Pinpoint the cell where the given text exists, returning its (x, y) midpoint coordinate. 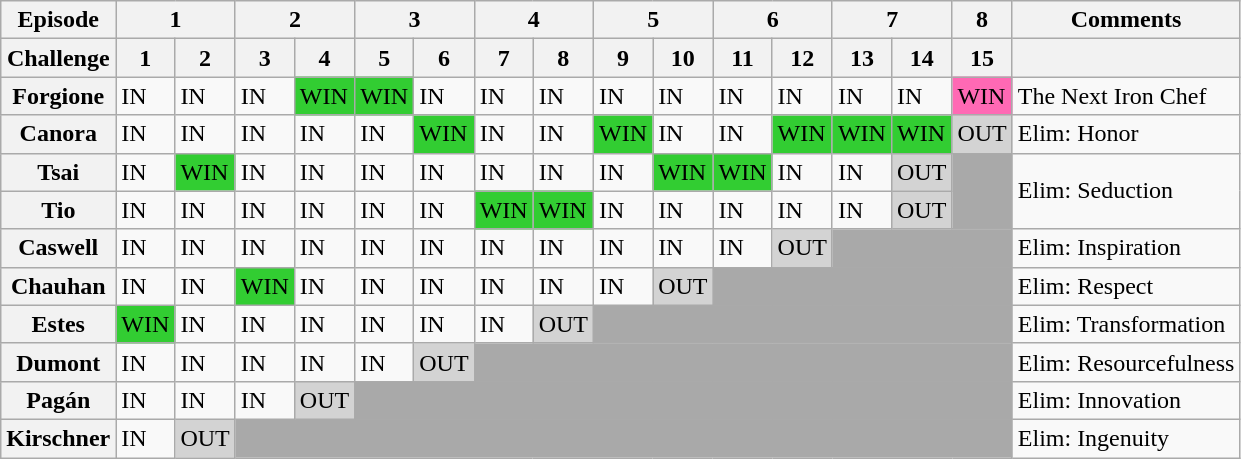
Tio (58, 210)
Canora (58, 134)
Elim: Resourcefulness (1126, 362)
13 (862, 58)
The Next Iron Chef (1126, 96)
Elim: Transformation (1126, 324)
9 (624, 58)
Caswell (58, 248)
Chauhan (58, 286)
11 (742, 58)
Elim: Innovation (1126, 400)
Challenge (58, 58)
Elim: Ingenuity (1126, 438)
Estes (58, 324)
10 (683, 58)
Tsai (58, 172)
Kirschner (58, 438)
Elim: Seduction (1126, 191)
Forgione (58, 96)
15 (982, 58)
12 (802, 58)
14 (921, 58)
Elim: Honor (1126, 134)
Elim: Inspiration (1126, 248)
Elim: Respect (1126, 286)
Episode (58, 20)
Comments (1126, 20)
Dumont (58, 362)
Pagán (58, 400)
